Extract the [x, y] coordinate from the center of the cell holding the provided text.  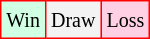
Loss [126, 20]
Win [24, 20]
Draw [72, 20]
